Search for the cell housing the specified text and yield its (X, Y) center coordinate. 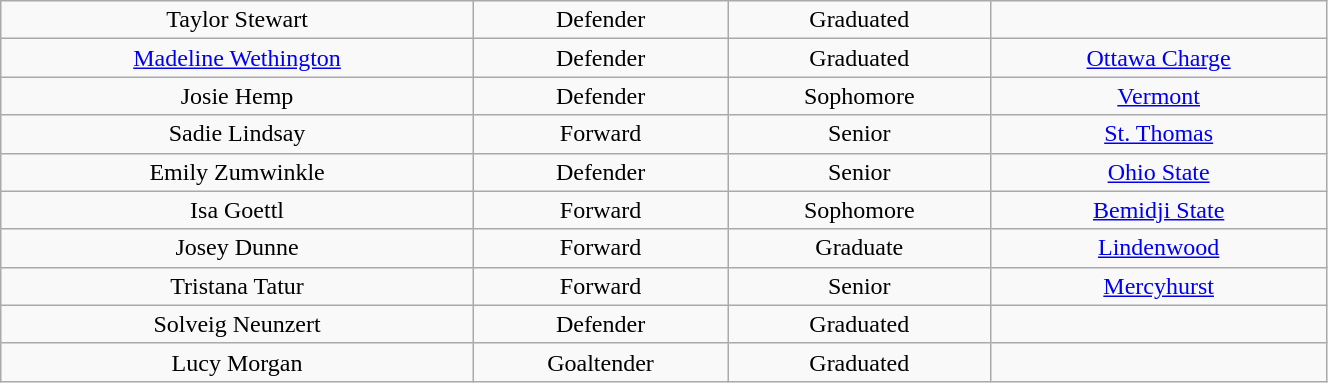
Vermont (1159, 96)
Josey Dunne (238, 248)
Graduate (860, 248)
Emily Zumwinkle (238, 172)
Mercyhurst (1159, 286)
Josie Hemp (238, 96)
Taylor Stewart (238, 20)
Ohio State (1159, 172)
Tristana Tatur (238, 286)
Madeline Wethington (238, 58)
St. Thomas (1159, 134)
Lucy Morgan (238, 362)
Isa Goettl (238, 210)
Lindenwood (1159, 248)
Sadie Lindsay (238, 134)
Solveig Neunzert (238, 324)
Bemidji State (1159, 210)
Ottawa Charge (1159, 58)
Goaltender (600, 362)
